Capture the cell that displays the provided text and extract its [X, Y] central coordinate. 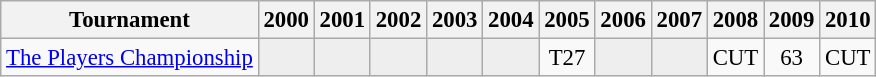
63 [792, 58]
2010 [848, 20]
2008 [735, 20]
T27 [567, 58]
The Players Championship [130, 58]
2007 [679, 20]
2009 [792, 20]
2002 [398, 20]
2006 [623, 20]
2003 [455, 20]
2005 [567, 20]
2004 [511, 20]
Tournament [130, 20]
2001 [342, 20]
2000 [286, 20]
